Pinpoint the cell where the given text exists, returning its [x, y] midpoint coordinate. 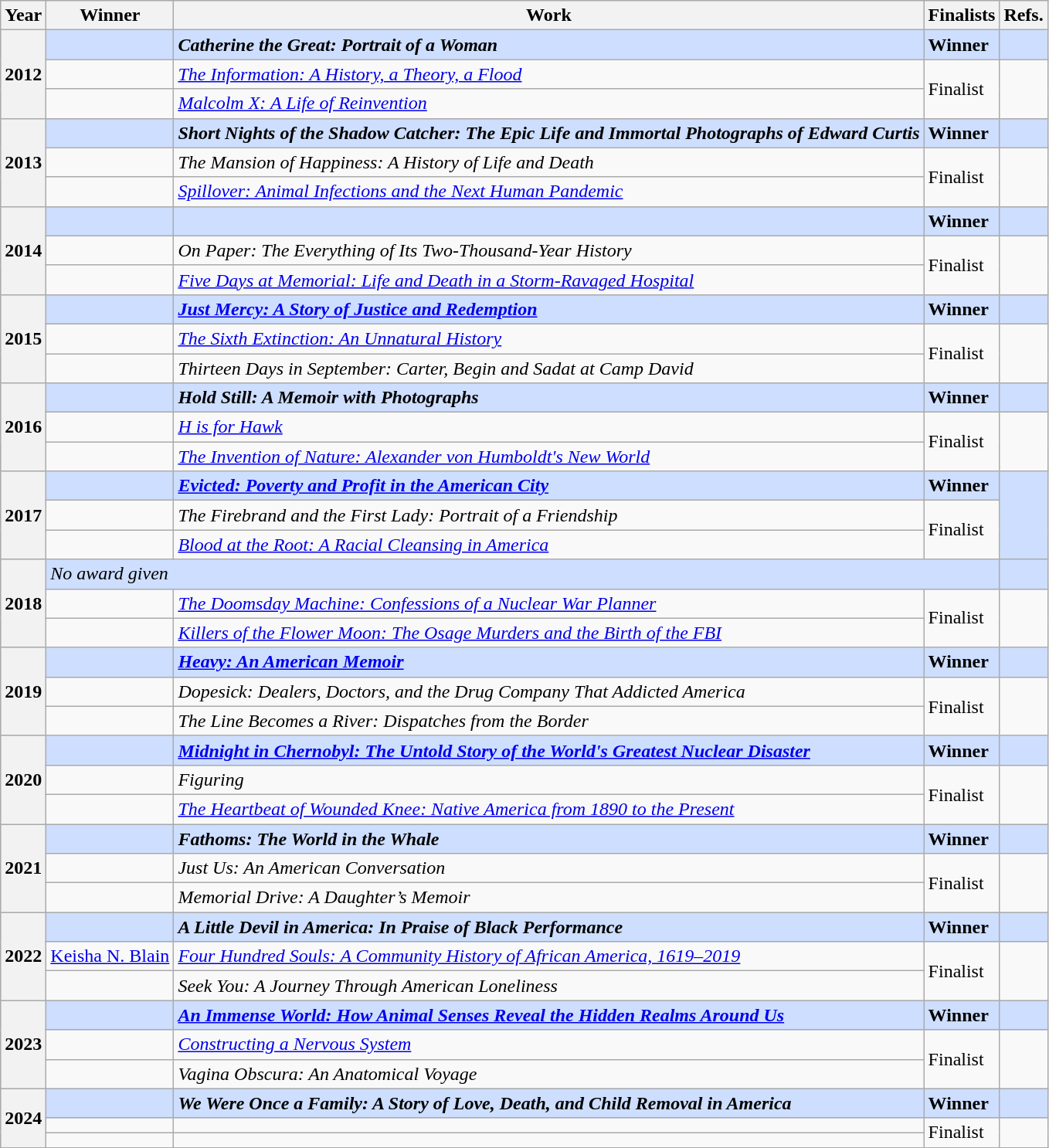
2022 [23, 956]
2013 [23, 162]
Four Hundred Souls: A Community History of African America, 1619–2019 [548, 956]
A Little Devil in America: In Praise of Black Performance [548, 927]
Evicted: Poverty and Profit in the American City [548, 486]
Five Days at Memorial: Life and Death in a Storm-Ravaged Hospital [548, 280]
Memorial Drive: A Daughter’s Memoir [548, 898]
Fathoms: The World in the Whale [548, 838]
Refs. [1024, 15]
Figuring [548, 779]
Finalists [962, 15]
We Were Once a Family: A Story of Love, Death, and Child Removal in America [548, 1103]
2018 [23, 603]
Dopesick: Dealers, Doctors, and the Drug Company That Addicted America [548, 691]
Vagina Obscura: An Anatomical Voyage [548, 1074]
2019 [23, 691]
Year [23, 15]
Thirteen Days in September: Carter, Begin and Sadat at Camp David [548, 369]
2020 [23, 779]
Heavy: An American Memoir [548, 662]
The Line Becomes a River: Dispatches from the Border [548, 721]
The Firebrand and the First Lady: Portrait of a Friendship [548, 515]
The Mansion of Happiness: A History of Life and Death [548, 162]
2021 [23, 868]
Work [548, 15]
Blood at the Root: A Racial Cleansing in America [548, 545]
2016 [23, 427]
Midnight in Chernobyl: The Untold Story of the World's Greatest Nuclear Disaster [548, 750]
Keisha N. Blain [110, 956]
No award given [523, 574]
Catherine the Great: Portrait of a Woman [548, 45]
The Sixth Extinction: An Unnatural History [548, 338]
2023 [23, 1044]
The Doomsday Machine: Confessions of a Nuclear War Planner [548, 603]
Hold Still: A Memoir with Photographs [548, 398]
2017 [23, 515]
2015 [23, 338]
The Information: A History, a Theory, a Flood [548, 74]
An Immense World: How Animal Senses Reveal the Hidden Realms Around Us [548, 1015]
2012 [23, 74]
2014 [23, 250]
Seek You: A Journey Through American Loneliness [548, 986]
H is for Hawk [548, 427]
The Heartbeat of Wounded Knee: Native America from 1890 to the Present [548, 809]
Killers of the Flower Moon: The Osage Murders and the Birth of the FBI [548, 633]
2024 [23, 1118]
Spillover: Animal Infections and the Next Human Pandemic [548, 192]
Constructing a Nervous System [548, 1044]
Just Us: An American Conversation [548, 868]
Short Nights of the Shadow Catcher: The Epic Life and Immortal Photographs of Edward Curtis [548, 133]
The Invention of Nature: Alexander von Humboldt's New World [548, 457]
On Paper: The Everything of Its Two-Thousand-Year History [548, 250]
Just Mercy: A Story of Justice and Redemption [548, 309]
Malcolm X: A Life of Reinvention [548, 104]
